Return (x, y) of the center of cell containing provided text 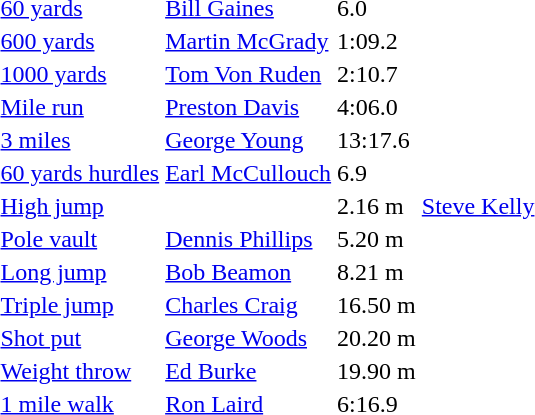
Bob Beamon (248, 272)
2.16 m (377, 206)
George Young (248, 140)
2:10.7 (377, 74)
George Woods (248, 338)
Dennis Phillips (248, 239)
Tom Von Ruden (248, 74)
Earl McCullouch (248, 173)
Charles Craig (248, 305)
19.90 m (377, 371)
4:06.0 (377, 107)
6.9 (377, 173)
8.21 m (377, 272)
1:09.2 (377, 41)
20.20 m (377, 338)
5.20 m (377, 239)
13:17.6 (377, 140)
Preston Davis (248, 107)
Martin McGrady (248, 41)
Ed Burke (248, 371)
16.50 m (377, 305)
